Search for the cell housing the specified text and yield its [x, y] center coordinate. 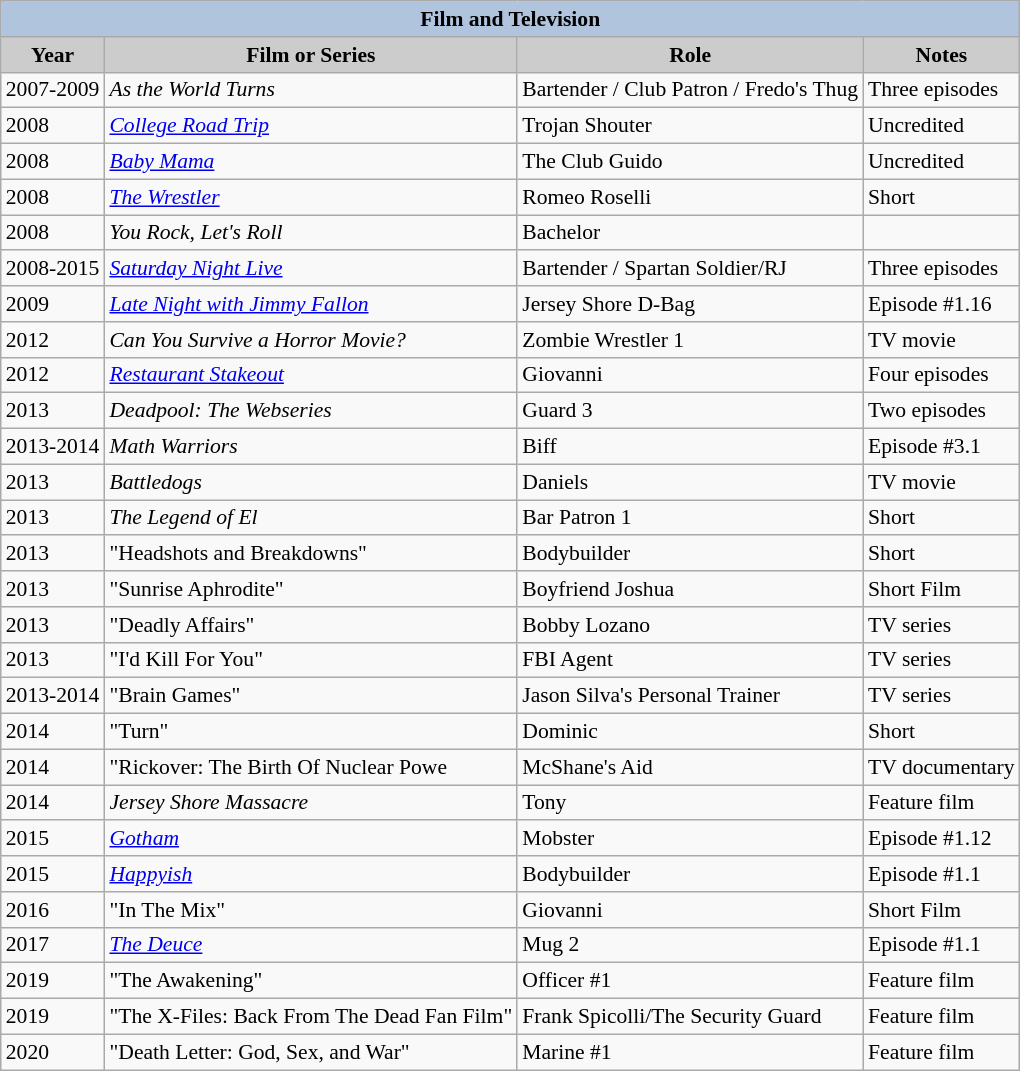
Bar Patron 1 [690, 518]
"I'd Kill For You" [310, 660]
Happyish [310, 874]
The Wrestler [310, 197]
Marine #1 [690, 1052]
Bachelor [690, 233]
2020 [53, 1052]
Dominic [690, 732]
Bobby Lozano [690, 625]
Baby Mama [310, 162]
Boyfriend Joshua [690, 589]
Officer #1 [690, 981]
Math Warriors [310, 447]
2009 [53, 304]
McShane's Aid [690, 767]
Guard 3 [690, 411]
Two episodes [942, 411]
Jersey Shore Massacre [310, 803]
Romeo Roselli [690, 197]
The Club Guido [690, 162]
As the World Turns [310, 90]
"Sunrise Aphrodite" [310, 589]
"Headshots and Breakdowns" [310, 554]
Episode #3.1 [942, 447]
Episode #1.16 [942, 304]
Zombie Wrestler 1 [690, 340]
The Deuce [310, 945]
2016 [53, 910]
Deadpool: The Webseries [310, 411]
Jason Silva's Personal Trainer [690, 696]
Role [690, 55]
"In The Mix" [310, 910]
2007-2009 [53, 90]
Film and Television [510, 19]
Bartender / Spartan Soldier/RJ [690, 269]
"The Awakening" [310, 981]
Gotham [310, 839]
Mobster [690, 839]
Notes [942, 55]
You Rock, Let's Roll [310, 233]
FBI Agent [690, 660]
Tony [690, 803]
Restaurant Stakeout [310, 375]
"Deadly Affairs" [310, 625]
2017 [53, 945]
The Legend of El [310, 518]
Year [53, 55]
2008-2015 [53, 269]
Trojan Shouter [690, 126]
"Brain Games" [310, 696]
College Road Trip [310, 126]
Frank Spicolli/The Security Guard [690, 1017]
Episode #1.12 [942, 839]
Mug 2 [690, 945]
Bartender / Club Patron / Fredo's Thug [690, 90]
"Turn" [310, 732]
Jersey Shore D-Bag [690, 304]
"Rickover: The Birth Of Nuclear Powe [310, 767]
"Death Letter: God, Sex, and War" [310, 1052]
Daniels [690, 482]
Can You Survive a Horror Movie? [310, 340]
Film or Series [310, 55]
TV documentary [942, 767]
Saturday Night Live [310, 269]
Four episodes [942, 375]
Battledogs [310, 482]
Biff [690, 447]
"The X-Files: Back From The Dead Fan Film" [310, 1017]
Late Night with Jimmy Fallon [310, 304]
